Determine the (X, Y) coordinate at the center of the cell enclosing the given text.  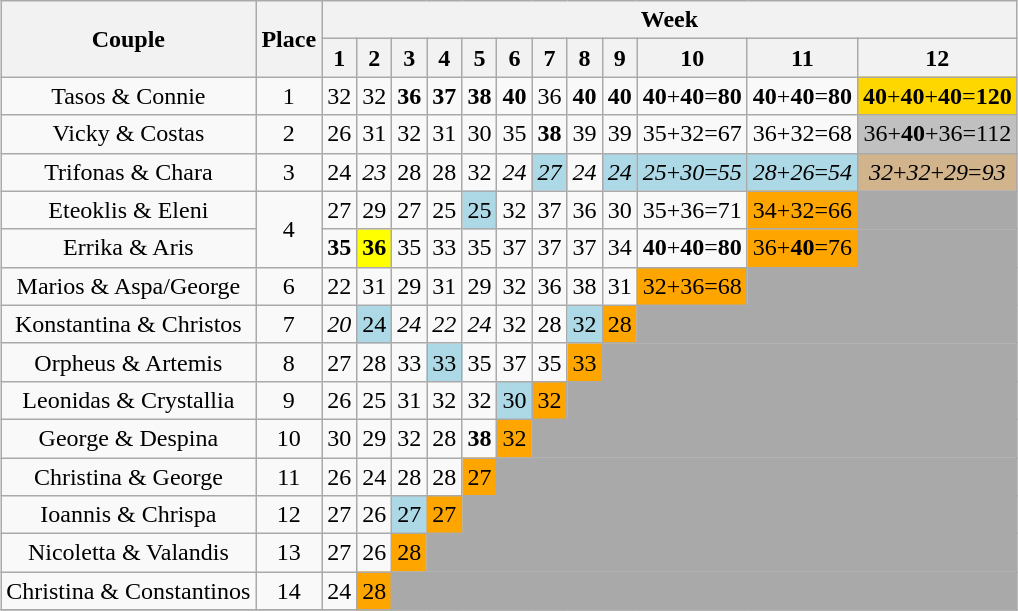
40+40+40=120 (937, 96)
Errika & Aris (128, 248)
13 (289, 553)
36+40=76 (802, 248)
Orpheus & Artemis (128, 362)
Tasos & Connie (128, 96)
23 (374, 172)
34+32=66 (802, 210)
14 (289, 591)
Christina & George (128, 477)
34 (620, 248)
32+32+29=93 (937, 172)
Leonidas & Crystallia (128, 400)
36+32=68 (802, 134)
Place (289, 39)
Christina & Constantinos (128, 591)
Couple (128, 39)
Eteoklis & Eleni (128, 210)
25+30=55 (692, 172)
Week (670, 20)
20 (340, 324)
35+32=67 (692, 134)
28+26=54 (802, 172)
5 (480, 58)
35+36=71 (692, 210)
Marios & Aspa/George (128, 286)
Ioannis & Chrispa (128, 515)
George & Despina (128, 438)
32+36=68 (692, 286)
Vicky & Costas (128, 134)
Nicoletta & Valandis (128, 553)
36+40+36=112 (937, 134)
Trifonas & Chara (128, 172)
Konstantina & Christos (128, 324)
